Detect which cell encompasses the target text, then output its [x, y] center coordinate. 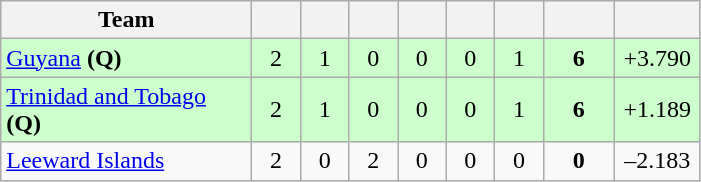
–2.183 [657, 161]
Trinidad and Tobago (Q) [126, 110]
Team [126, 20]
+1.189 [657, 110]
+3.790 [657, 58]
Guyana (Q) [126, 58]
Leeward Islands [126, 161]
